Return [X, Y] of the center of cell containing provided text 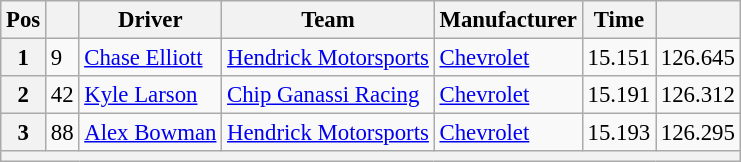
126.312 [698, 95]
Kyle Larson [150, 95]
Team [328, 20]
126.295 [698, 133]
15.151 [618, 58]
9 [62, 58]
Chip Ganassi Racing [328, 95]
Manufacturer [508, 20]
Alex Bowman [150, 133]
3 [24, 133]
15.193 [618, 133]
Driver [150, 20]
Time [618, 20]
42 [62, 95]
15.191 [618, 95]
2 [24, 95]
Chase Elliott [150, 58]
126.645 [698, 58]
88 [62, 133]
1 [24, 58]
Pos [24, 20]
